Detect which cell encompasses the target text, then output its [X, Y] center coordinate. 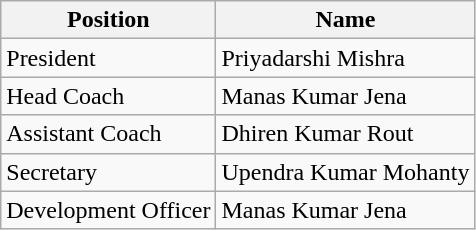
Secretary [108, 172]
Assistant Coach [108, 134]
Name [346, 20]
Development Officer [108, 210]
Position [108, 20]
Priyadarshi Mishra [346, 58]
Dhiren Kumar Rout [346, 134]
Head Coach [108, 96]
President [108, 58]
Upendra Kumar Mohanty [346, 172]
